Determine the [x, y] coordinate at the center of the cell enclosing the given text.  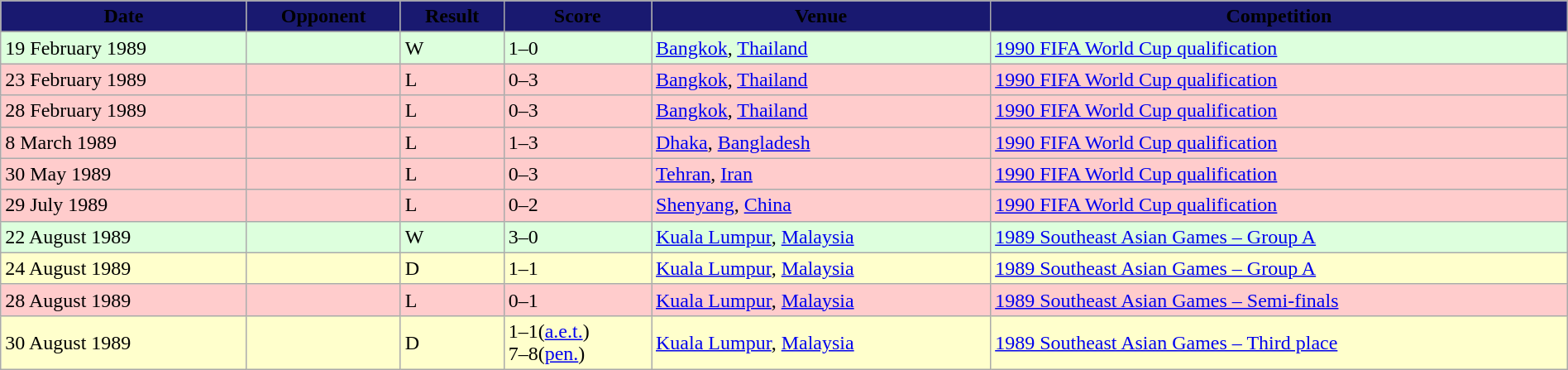
1–1 [577, 268]
1–3 [577, 142]
0–1 [577, 300]
30 May 1989 [124, 174]
30 August 1989 [124, 343]
Dhaka, Bangladesh [821, 142]
19 February 1989 [124, 48]
3–0 [577, 237]
0–2 [577, 205]
29 July 1989 [124, 205]
24 August 1989 [124, 268]
22 August 1989 [124, 237]
1989 Southeast Asian Games – Semi-finals [1279, 300]
1–1(a.e.t.)7–8(pen.) [577, 343]
Competition [1279, 17]
Date [124, 17]
28 February 1989 [124, 111]
Shenyang, China [821, 205]
Venue [821, 17]
Score [577, 17]
Opponent [323, 17]
8 March 1989 [124, 142]
Result [452, 17]
1989 Southeast Asian Games – Third place [1279, 343]
28 August 1989 [124, 300]
23 February 1989 [124, 79]
Tehran, Iran [821, 174]
1–0 [577, 48]
